Identify which cell holds the provided text, then report its (X, Y) central coordinate. 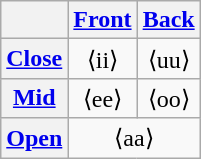
⟨aa⟩ (134, 138)
Mid (34, 98)
Front (102, 20)
⟨uu⟩ (168, 59)
Close (34, 59)
⟨oo⟩ (168, 98)
⟨ii⟩ (102, 59)
Open (34, 138)
Back (168, 20)
⟨ee⟩ (102, 98)
